Return the (X, Y) coordinate for the center point of the cell that contains the specified text.  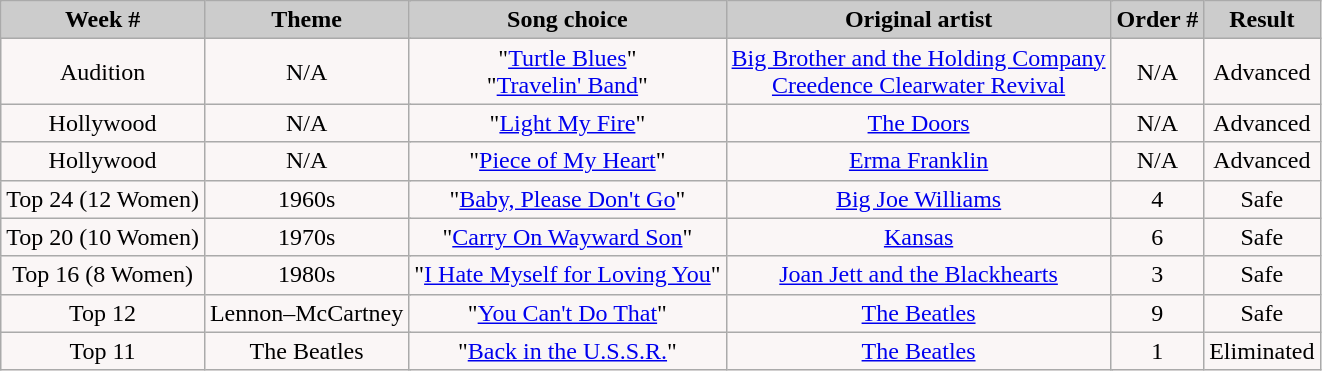
"Turtle Blues""Travelin' Band" (568, 72)
Order # (1158, 20)
"Baby, Please Don't Go" (568, 199)
"Carry On Wayward Son" (568, 237)
Top 11 (103, 351)
Result (1262, 20)
"I Hate Myself for Loving You" (568, 275)
Original artist (918, 20)
6 (1158, 237)
Joan Jett and the Blackhearts (918, 275)
"Light My Fire" (568, 123)
Top 12 (103, 313)
1970s (306, 237)
"Piece of My Heart" (568, 161)
Eliminated (1262, 351)
Top 24 (12 Women) (103, 199)
Week # (103, 20)
Top 20 (10 Women) (103, 237)
Theme (306, 20)
1980s (306, 275)
Kansas (918, 237)
1960s (306, 199)
4 (1158, 199)
Big Joe Williams (918, 199)
Audition (103, 72)
Lennon–McCartney (306, 313)
The Doors (918, 123)
Top 16 (8 Women) (103, 275)
9 (1158, 313)
1 (1158, 351)
Erma Franklin (918, 161)
"You Can't Do That" (568, 313)
3 (1158, 275)
"Back in the U.S.S.R." (568, 351)
Big Brother and the Holding CompanyCreedence Clearwater Revival (918, 72)
Song choice (568, 20)
